Search for the cell housing the specified text and yield its [X, Y] center coordinate. 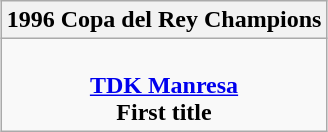
TDK Manresa First title [164, 85]
1996 Copa del Rey Champions [164, 20]
